Locate the cell with the specified text and output its [x, y] center coordinate. 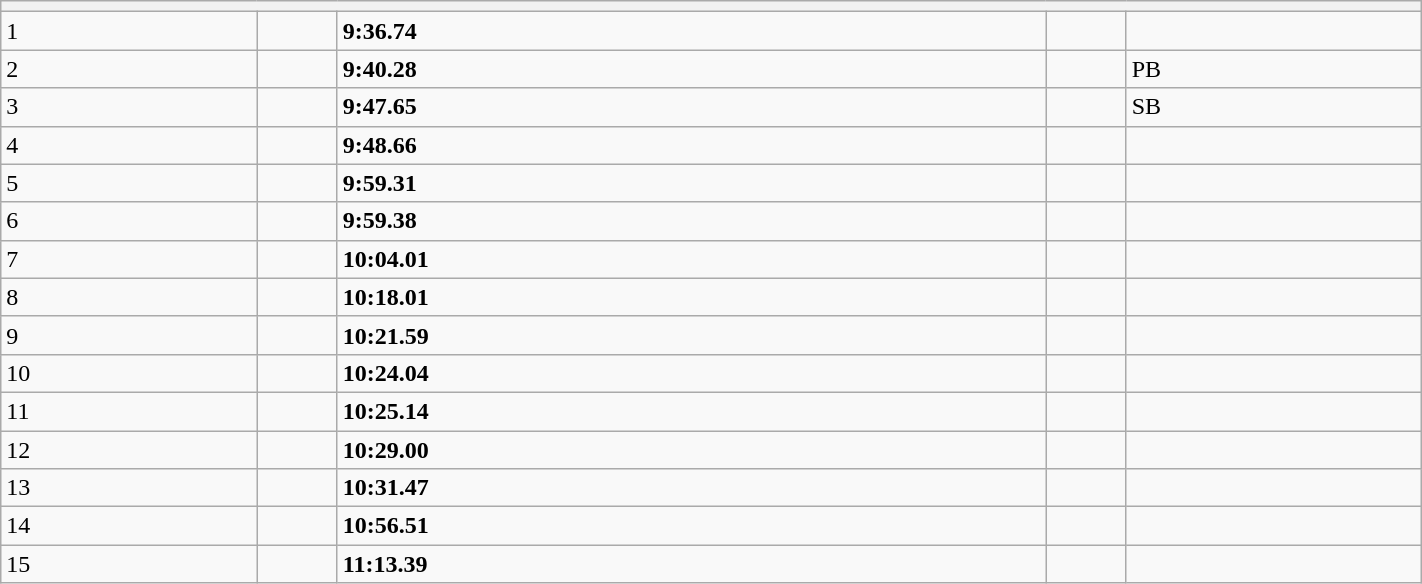
9:59.38 [691, 221]
10:25.14 [691, 411]
9:59.31 [691, 183]
2 [129, 69]
11:13.39 [691, 564]
3 [129, 107]
13 [129, 488]
9:47.65 [691, 107]
10:18.01 [691, 297]
PB [1274, 69]
9:36.74 [691, 31]
10:24.04 [691, 373]
6 [129, 221]
9 [129, 335]
4 [129, 145]
15 [129, 564]
8 [129, 297]
5 [129, 183]
12 [129, 449]
11 [129, 411]
9:48.66 [691, 145]
14 [129, 526]
10:29.00 [691, 449]
10:31.47 [691, 488]
10:21.59 [691, 335]
10:56.51 [691, 526]
7 [129, 259]
10 [129, 373]
SB [1274, 107]
10:04.01 [691, 259]
9:40.28 [691, 69]
1 [129, 31]
